Find where the given text appears and provide that cell's center as [X, Y] coordinate. 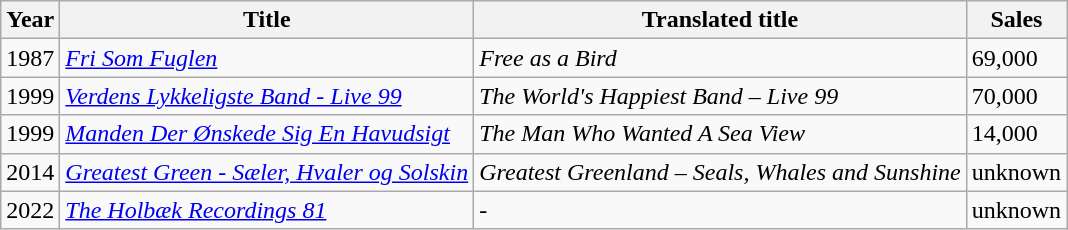
14,000 [1016, 134]
1987 [30, 58]
69,000 [1016, 58]
Fri Som Fuglen [267, 58]
Free as a Bird [720, 58]
Year [30, 20]
The Holbæk Recordings 81 [267, 210]
Greatest Greenland – Seals, Whales and Sunshine [720, 172]
Sales [1016, 20]
Verdens Lykkeligste Band - Live 99 [267, 96]
70,000 [1016, 96]
Greatest Green - Sæler, Hvaler og Solskin [267, 172]
Manden Der Ønskede Sig En Havudsigt [267, 134]
The Man Who Wanted A Sea View [720, 134]
The World's Happiest Band – Live 99 [720, 96]
Title [267, 20]
Translated title [720, 20]
- [720, 210]
2014 [30, 172]
2022 [30, 210]
